Detect which cell encompasses the target text, then output its (x, y) center coordinate. 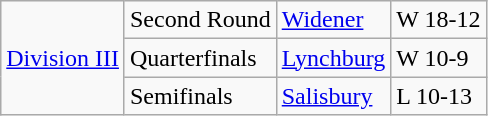
Quarterfinals (200, 58)
Second Round (200, 20)
W 10-9 (438, 58)
Lynchburg (334, 58)
Semifinals (200, 96)
W 18-12 (438, 20)
L 10-13 (438, 96)
Salisbury (334, 96)
Division III (63, 58)
Widener (334, 20)
